Scan for the cell matching the given text and deliver its (x, y) coordinate at center. 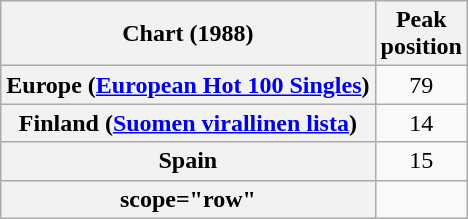
Spain (188, 161)
14 (421, 123)
Finland (Suomen virallinen lista) (188, 123)
15 (421, 161)
scope="row" (188, 199)
Peakposition (421, 34)
Chart (1988) (188, 34)
Europe (European Hot 100 Singles) (188, 85)
79 (421, 85)
